From the cell containing the given text, extract its center point as (x, y) coordinate. 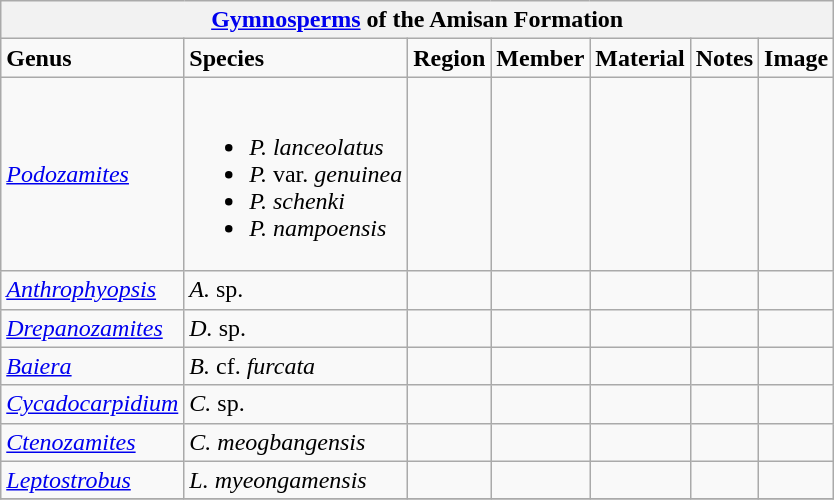
P. lanceolatusP. var. genuineaP. schenkiP. nampoensis (296, 174)
Podozamites (92, 174)
A. sp. (296, 290)
Gymnosperms of the Amisan Formation (418, 20)
Cycadocarpidium (92, 404)
Region (450, 58)
Drepanozamites (92, 328)
Anthrophyopsis (92, 290)
Ctenozamites (92, 442)
L. myeongamensis (296, 480)
Member (540, 58)
Image (796, 58)
B. cf. furcata (296, 366)
Baiera (92, 366)
Leptostrobus (92, 480)
Genus (92, 58)
Notes (724, 58)
C. meogbangensis (296, 442)
Species (296, 58)
C. sp. (296, 404)
Material (640, 58)
D. sp. (296, 328)
